Determine the [x, y] coordinate at the center of the cell enclosing the given text.  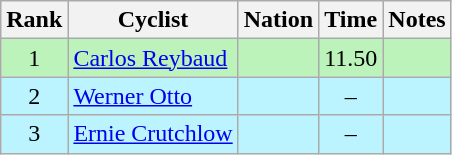
Cyclist [153, 20]
11.50 [351, 58]
Ernie Crutchlow [153, 134]
Time [351, 20]
Carlos Reybaud [153, 58]
Notes [417, 20]
Rank [34, 20]
1 [34, 58]
3 [34, 134]
Nation [278, 20]
Werner Otto [153, 96]
2 [34, 96]
